Search for the cell housing the specified text and yield its (x, y) center coordinate. 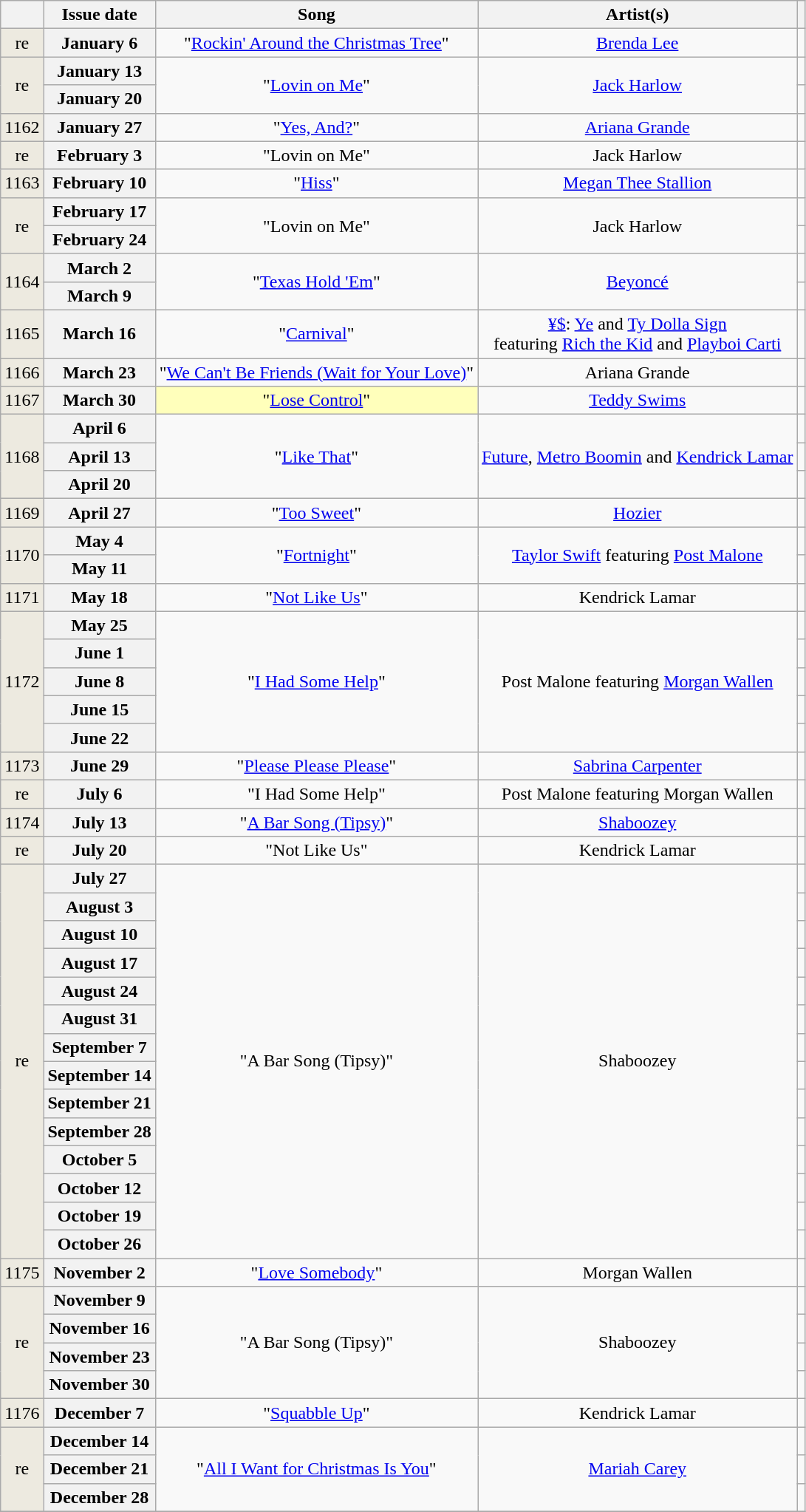
"All I Want for Christmas Is You" (316, 1469)
November 30 (99, 1385)
December 7 (99, 1413)
August 17 (99, 963)
November 9 (99, 1301)
Issue date (99, 15)
Teddy Swims (638, 401)
"Carnival" (316, 334)
"Hiss" (316, 183)
"Squabble Up" (316, 1413)
1174 (22, 823)
October 12 (99, 1188)
"Texas Hold 'Em" (316, 282)
June 15 (99, 709)
1166 (22, 372)
March 2 (99, 268)
1173 (22, 766)
July 27 (99, 879)
1172 (22, 681)
1169 (22, 513)
May 25 (99, 625)
July 6 (99, 794)
February 17 (99, 211)
June 1 (99, 653)
September 7 (99, 1047)
"Too Sweet" (316, 513)
December 21 (99, 1469)
Megan Thee Stallion (638, 183)
1164 (22, 282)
1176 (22, 1413)
April 27 (99, 513)
January 20 (99, 99)
January 27 (99, 127)
June 22 (99, 738)
September 14 (99, 1075)
January 13 (99, 71)
"Lose Control" (316, 401)
Hozier (638, 513)
March 30 (99, 401)
October 26 (99, 1244)
November 23 (99, 1357)
1168 (22, 457)
February 3 (99, 155)
August 24 (99, 991)
Artist(s) (638, 15)
May 18 (99, 597)
November 2 (99, 1272)
November 16 (99, 1329)
August 10 (99, 935)
December 28 (99, 1497)
"Please Please Please" (316, 766)
Future, Metro Boomin and Kendrick Lamar (638, 457)
1171 (22, 597)
October 19 (99, 1216)
April 13 (99, 457)
"Like That" (316, 457)
Brenda Lee (638, 43)
April 20 (99, 485)
March 16 (99, 334)
"Yes, And?" (316, 127)
1170 (22, 555)
1165 (22, 334)
1162 (22, 127)
June 29 (99, 766)
September 21 (99, 1103)
Morgan Wallen (638, 1272)
Taylor Swift featuring Post Malone (638, 555)
"Fortnight" (316, 555)
May 11 (99, 569)
"Rockin' Around the Christmas Tree" (316, 43)
August 3 (99, 907)
June 8 (99, 681)
1163 (22, 183)
September 28 (99, 1131)
May 4 (99, 541)
Mariah Carey (638, 1469)
December 14 (99, 1441)
Beyoncé (638, 282)
February 24 (99, 239)
October 5 (99, 1159)
Song (316, 15)
1167 (22, 401)
"We Can't Be Friends (Wait for Your Love)" (316, 372)
July 20 (99, 851)
January 6 (99, 43)
1175 (22, 1272)
Sabrina Carpenter (638, 766)
August 31 (99, 1019)
April 6 (99, 429)
March 9 (99, 296)
"Love Somebody" (316, 1272)
March 23 (99, 372)
February 10 (99, 183)
July 13 (99, 823)
¥$: Ye and Ty Dolla Signfeaturing Rich the Kid and Playboi Carti (638, 334)
